Capture the cell that displays the provided text and extract its [X, Y] central coordinate. 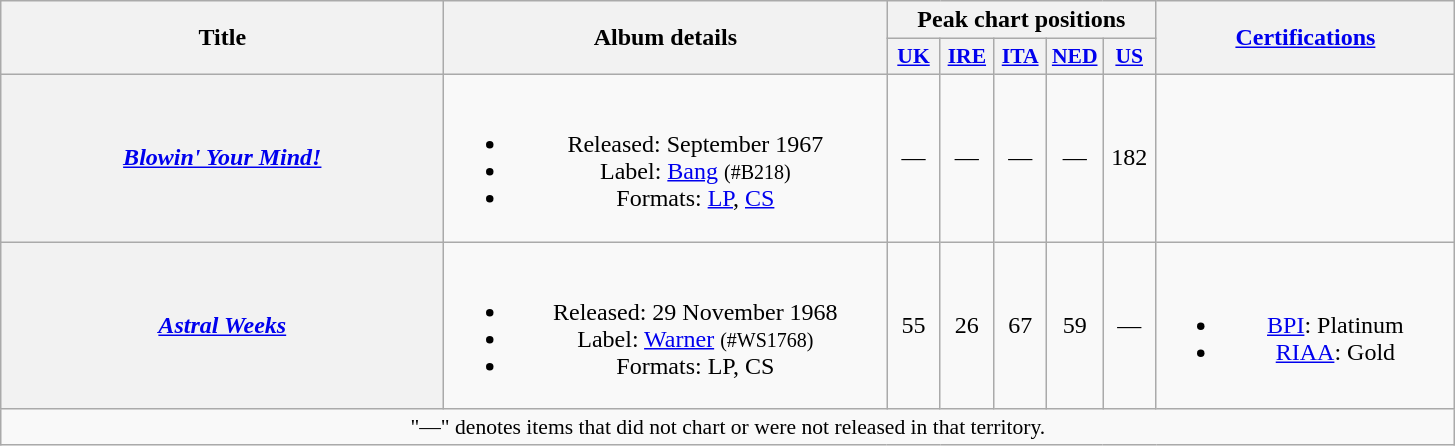
Blowin' Your Mind! [222, 158]
Title [222, 38]
Certifications [1306, 38]
NED [1075, 57]
Peak chart positions [1022, 20]
55 [914, 326]
"—" denotes items that did not chart or were not released in that territory. [728, 427]
IRE [966, 57]
Released: 29 November 1968Label: Warner (#WS1768)Formats: LP, CS [666, 326]
26 [966, 326]
59 [1075, 326]
182 [1130, 158]
Astral Weeks [222, 326]
Album details [666, 38]
Released: September 1967Label: Bang (#B218)Formats: LP, CS [666, 158]
67 [1020, 326]
UK [914, 57]
ITA [1020, 57]
BPI: PlatinumRIAA: Gold [1306, 326]
US [1130, 57]
